Pinpoint the cell where the given text exists, returning its (X, Y) midpoint coordinate. 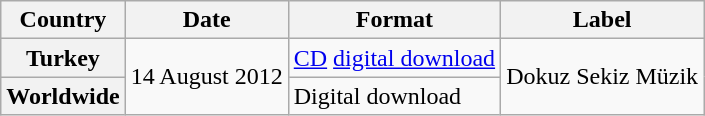
Format (394, 20)
Country (63, 20)
Label (602, 20)
Turkey (63, 58)
14 August 2012 (206, 77)
Digital download (394, 96)
Worldwide (63, 96)
CD digital download (394, 58)
Dokuz Sekiz Müzik (602, 77)
Date (206, 20)
